Identify which cell holds the provided text, then report its (X, Y) central coordinate. 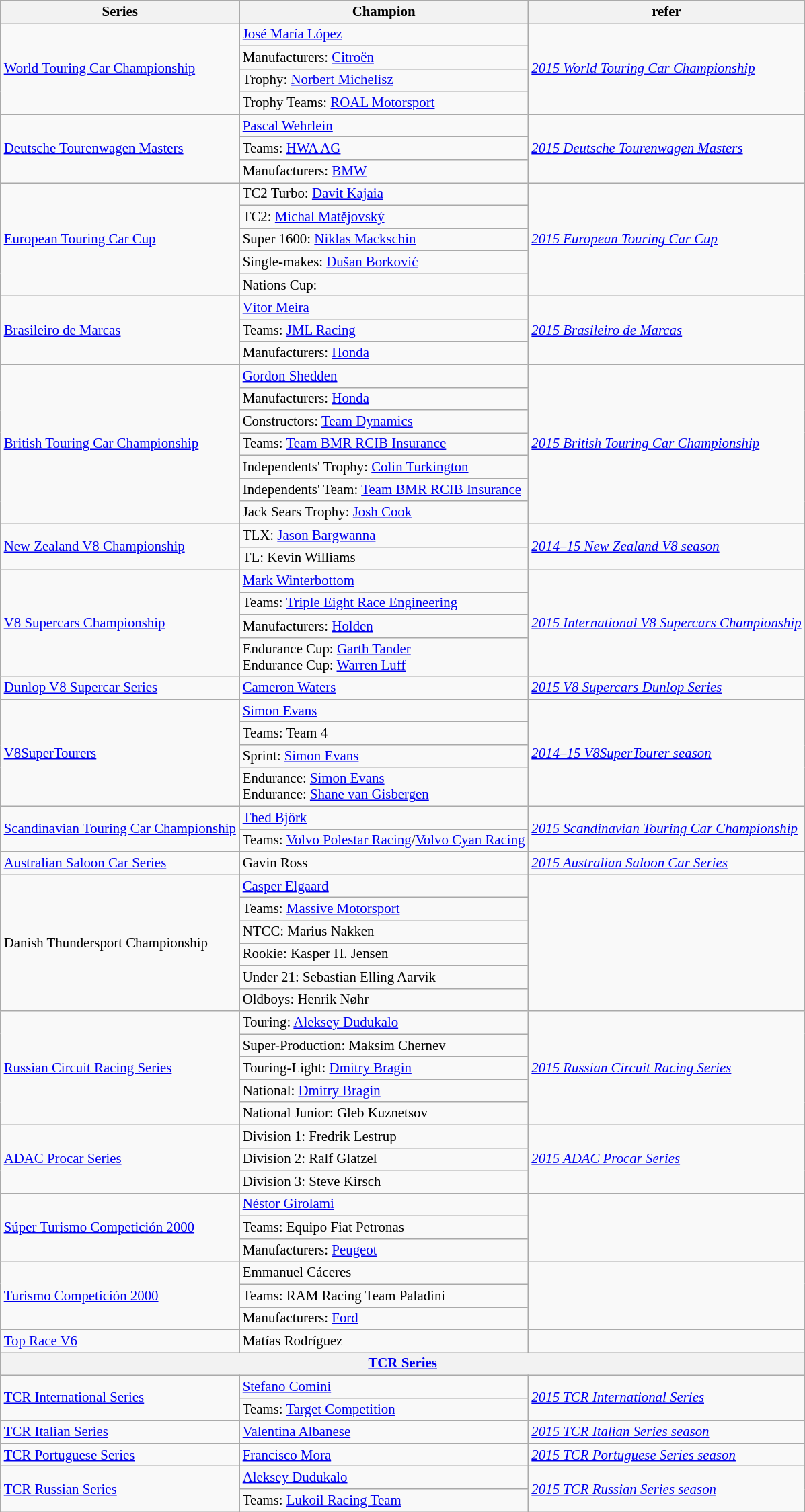
Teams: RAM Racing Team Paladini (384, 1296)
V8 Supercars Championship (120, 623)
Manufacturers: Ford (384, 1318)
2015 British Touring Car Championship (666, 444)
Vítor Meira (384, 308)
Division 1: Fredrik Lestrup (384, 1136)
Australian Saloon Car Series (120, 863)
TCR Series (403, 1364)
World Touring Car Championship (120, 69)
Cameron Waters (384, 688)
European Touring Car Cup (120, 239)
2015 World Touring Car Championship (666, 69)
2015 Deutsche Tourenwagen Masters (666, 149)
Teams: JML Racing (384, 330)
Teams: Triple Eight Race Engineering (384, 604)
Manufacturers: Holden (384, 626)
Touring: Aleksey Dudukalo (384, 1023)
Scandinavian Touring Car Championship (120, 829)
2015 TCR Italian Series season (666, 1432)
TLX: Jason Bargwanna (384, 535)
Teams: Lukoil Racing Team (384, 1501)
Aleksey Dudukalo (384, 1478)
Teams: Volvo Polestar Racing/Volvo Cyan Racing (384, 840)
Manufacturers: Peugeot (384, 1250)
2015 Scandinavian Touring Car Championship (666, 829)
Gordon Shedden (384, 376)
Endurance: Simon EvansEndurance: Shane van Gisbergen (384, 787)
TCR Italian Series (120, 1432)
Francisco Mora (384, 1455)
TC2 Turbo: Davit Kajaia (384, 194)
British Touring Car Championship (120, 444)
2015 V8 Supercars Dunlop Series (666, 688)
Mark Winterbottom (384, 581)
Emmanuel Cáceres (384, 1273)
Super 1600: Niklas Mackschin (384, 239)
V8SuperTourers (120, 753)
TL: Kevin Williams (384, 558)
2015 TCR International Series (666, 1398)
Teams: Team BMR RCIB Insurance (384, 444)
Stefano Comini (384, 1386)
Turismo Competición 2000 (120, 1296)
Russian Circuit Racing Series (120, 1068)
Division 3: Steve Kirsch (384, 1182)
Teams: Equipo Fiat Petronas (384, 1228)
Teams: HWA AG (384, 149)
Thed Björk (384, 818)
Dunlop V8 Supercar Series (120, 688)
2014–15 V8SuperTourer season (666, 753)
Manufacturers: Citroën (384, 57)
Néstor Girolami (384, 1205)
Nations Cup: (384, 285)
National Junior: Gleb Kuznetsov (384, 1113)
ADAC Procar Series (120, 1159)
Oldboys: Henrik Nøhr (384, 1000)
Matías Rodríguez (384, 1341)
Teams: Target Competition (384, 1409)
Súper Turismo Competición 2000 (120, 1228)
Pascal Wehrlein (384, 126)
Deutsche Tourenwagen Masters (120, 149)
José María López (384, 34)
Champion (384, 12)
Brasileiro de Marcas (120, 331)
Gavin Ross (384, 863)
Endurance Cup: Garth TanderEndurance Cup: Warren Luff (384, 657)
TC2: Michal Matějovský (384, 216)
Teams: Massive Motorsport (384, 909)
2015 ADAC Procar Series (666, 1159)
Trophy Teams: ROAL Motorsport (384, 103)
National: Dmitry Bragin (384, 1090)
Series (120, 12)
2015 Russian Circuit Racing Series (666, 1068)
2015 European Touring Car Cup (666, 239)
Rookie: Kasper H. Jensen (384, 954)
Division 2: Ralf Glatzel (384, 1159)
Super-Production: Maksim Chernev (384, 1045)
Under 21: Sebastian Elling Aarvik (384, 977)
Constructors: Team Dynamics (384, 422)
Manufacturers: BMW (384, 171)
TCR Portuguese Series (120, 1455)
TCR Russian Series (120, 1489)
2015 Brasileiro de Marcas (666, 331)
refer (666, 12)
2015 TCR Portuguese Series season (666, 1455)
2015 International V8 Supercars Championship (666, 623)
2015 Australian Saloon Car Series (666, 863)
Trophy: Norbert Michelisz (384, 80)
Casper Elgaard (384, 886)
2015 TCR Russian Series season (666, 1489)
Danish Thundersport Championship (120, 943)
Top Race V6 (120, 1341)
Simon Evans (384, 711)
Valentina Albanese (384, 1432)
NTCC: Marius Nakken (384, 932)
Jack Sears Trophy: Josh Cook (384, 512)
Teams: Team 4 (384, 733)
Single-makes: Dušan Borković (384, 262)
Independents' Team: Team BMR RCIB Insurance (384, 489)
New Zealand V8 Championship (120, 547)
Independents' Trophy: Colin Turkington (384, 467)
Touring-Light: Dmitry Bragin (384, 1068)
2014–15 New Zealand V8 season (666, 547)
TCR International Series (120, 1398)
Sprint: Simon Evans (384, 756)
